For the text-containing cell, return its midpoint in [x, y] coordinate format. 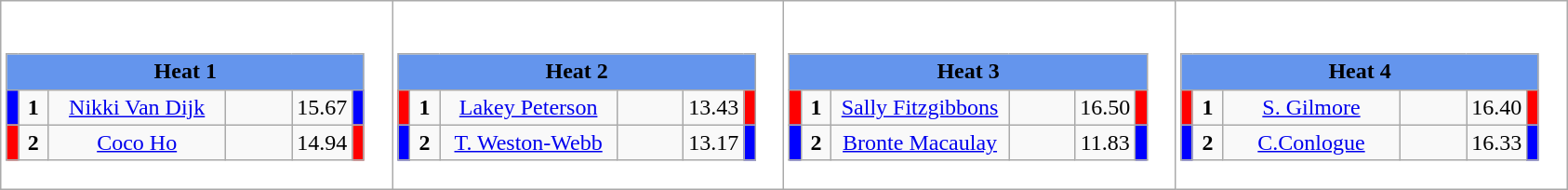
Sally Fitzgibbons [921, 107]
16.33 [1497, 142]
13.43 [714, 107]
Heat 1 [185, 72]
Nikki Van Dijk [138, 107]
Heat 2 1 Lakey Peterson 13.43 2 T. Weston-Webb 13.17 [588, 95]
Coco Ho [138, 142]
Lakey Peterson [528, 107]
14.94 [322, 142]
Heat 1 1 Nikki Van Dijk 15.67 2 Coco Ho 14.94 [197, 95]
15.67 [322, 107]
Bronte Macaulay [921, 142]
16.50 [1105, 107]
16.40 [1497, 107]
Heat 3 1 Sally Fitzgibbons 16.50 2 Bronte Macaulay 11.83 [980, 95]
Heat 4 1 S. Gilmore 16.40 2 C.Conlogue 16.33 [1371, 95]
Heat 2 [577, 72]
Heat 4 [1360, 72]
T. Weston-Webb [528, 142]
11.83 [1105, 142]
13.17 [714, 142]
C.Conlogue [1311, 142]
Heat 3 [968, 72]
S. Gilmore [1311, 107]
